Locate the cell with the specified text and output its [X, Y] center coordinate. 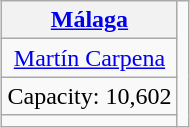
Capacity: 10,602 [90, 96]
Málaga [90, 20]
Martín Carpena [90, 58]
